From the cell containing the given text, extract its center point as (X, Y) coordinate. 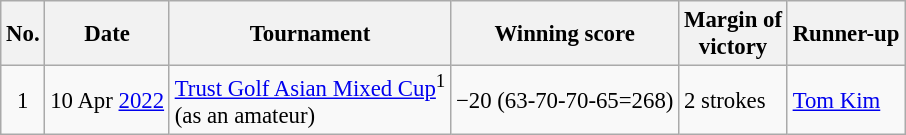
Runner-up (846, 34)
Margin ofvictory (734, 34)
Tom Kim (846, 100)
1 (23, 100)
Date (107, 34)
2 strokes (734, 100)
Winning score (565, 34)
−20 (63-70-70-65=268) (565, 100)
Trust Golf Asian Mixed Cup1(as an amateur) (310, 100)
10 Apr 2022 (107, 100)
Tournament (310, 34)
No. (23, 34)
